From the cell containing the given text, extract its center point as (X, Y) coordinate. 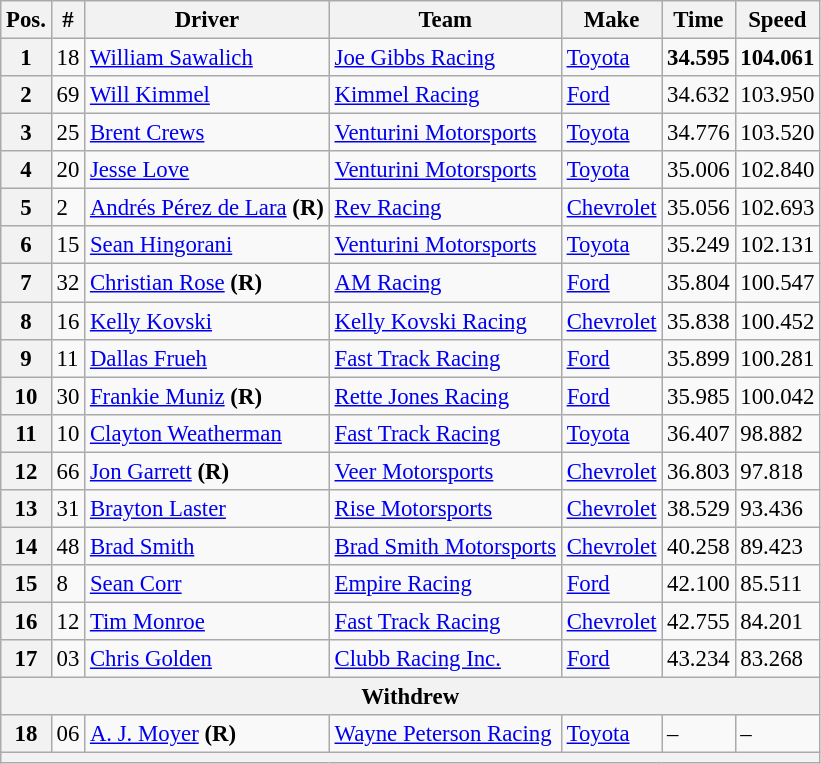
Dallas Frueh (208, 358)
48 (68, 546)
Chris Golden (208, 659)
97.818 (778, 471)
100.452 (778, 321)
Sean Corr (208, 584)
100.547 (778, 283)
89.423 (778, 546)
42.755 (698, 621)
A. J. Moyer (R) (208, 734)
Andrés Pérez de Lara (R) (208, 208)
Empire Racing (445, 584)
Rette Jones Racing (445, 396)
Brent Crews (208, 133)
7 (26, 283)
35.838 (698, 321)
Wayne Peterson Racing (445, 734)
9 (26, 358)
06 (68, 734)
100.042 (778, 396)
William Sawalich (208, 58)
85.511 (778, 584)
84.201 (778, 621)
Rev Racing (445, 208)
35.985 (698, 396)
Team (445, 20)
03 (68, 659)
Speed (778, 20)
4 (26, 170)
30 (68, 396)
# (68, 20)
35.804 (698, 283)
Tim Monroe (208, 621)
103.520 (778, 133)
42.100 (698, 584)
Joe Gibbs Racing (445, 58)
5 (26, 208)
Withdrew (410, 697)
Brad Smith Motorsports (445, 546)
34.632 (698, 95)
Driver (208, 20)
40.258 (698, 546)
103.950 (778, 95)
93.436 (778, 509)
35.006 (698, 170)
Clubb Racing Inc. (445, 659)
83.268 (778, 659)
35.249 (698, 245)
Time (698, 20)
Kimmel Racing (445, 95)
38.529 (698, 509)
104.061 (778, 58)
Frankie Muniz (R) (208, 396)
69 (68, 95)
Pos. (26, 20)
102.840 (778, 170)
Veer Motorsports (445, 471)
Jon Garrett (R) (208, 471)
Sean Hingorani (208, 245)
Christian Rose (R) (208, 283)
35.056 (698, 208)
35.899 (698, 358)
36.803 (698, 471)
6 (26, 245)
25 (68, 133)
Rise Motorsports (445, 509)
Make (611, 20)
Will Kimmel (208, 95)
Brad Smith (208, 546)
32 (68, 283)
Jesse Love (208, 170)
3 (26, 133)
66 (68, 471)
43.234 (698, 659)
98.882 (778, 433)
102.693 (778, 208)
36.407 (698, 433)
14 (26, 546)
Kelly Kovski (208, 321)
1 (26, 58)
102.131 (778, 245)
13 (26, 509)
Kelly Kovski Racing (445, 321)
100.281 (778, 358)
31 (68, 509)
34.595 (698, 58)
34.776 (698, 133)
20 (68, 170)
AM Racing (445, 283)
17 (26, 659)
Clayton Weatherman (208, 433)
Brayton Laster (208, 509)
